Detect which cell encompasses the target text, then output its (x, y) center coordinate. 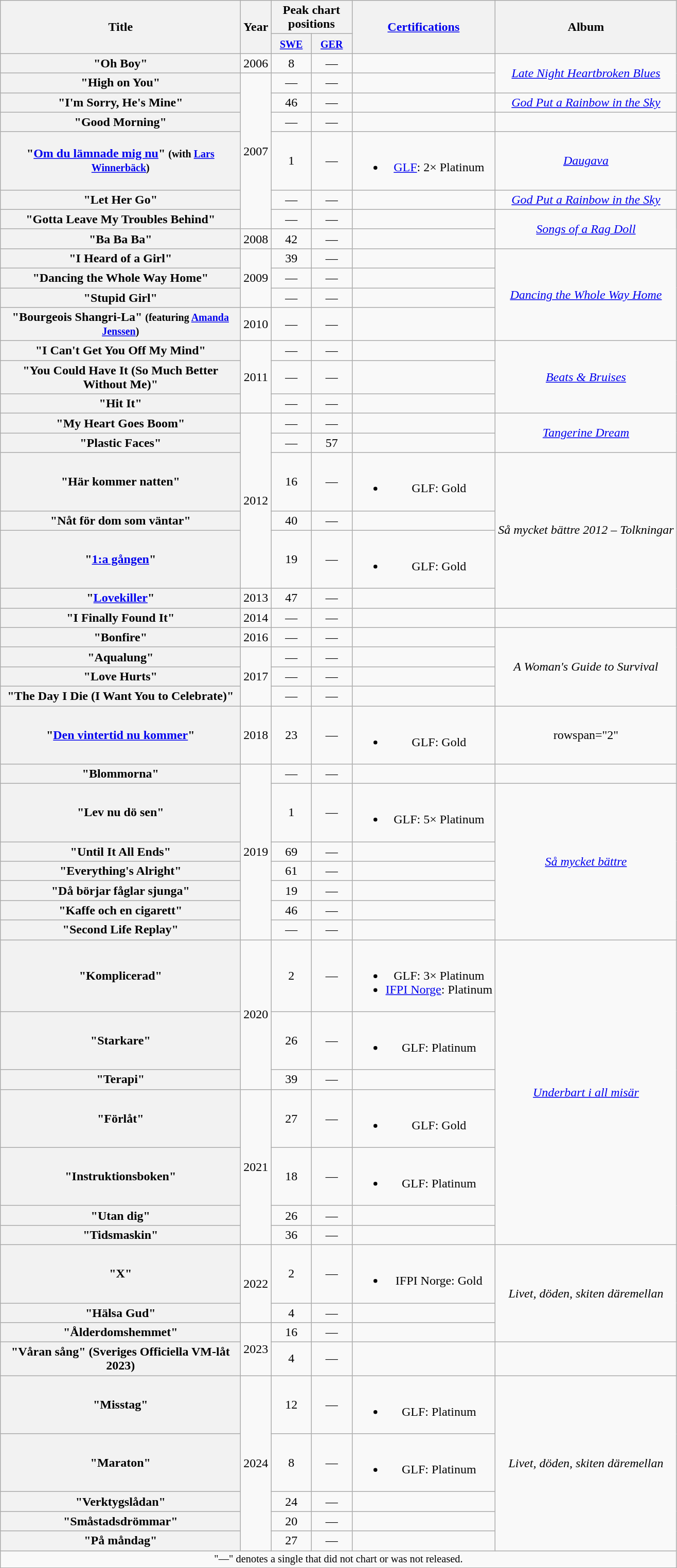
"Hit It" (120, 404)
"I Can't Get You Off My Mind" (120, 351)
"1:a gången" (120, 560)
"Om du lämnade mig nu" (with Lars Winnerbäck) (120, 160)
"Blommorna" (120, 774)
"Nåt för dom som väntar" (120, 520)
2009 (256, 278)
12 (291, 1405)
23 (291, 734)
2007 (256, 151)
"Starkare" (120, 1041)
2024 (256, 1463)
Album (586, 27)
40 (291, 520)
"You Could Have It (So Much Better Without Me)" (120, 377)
GLF: 3× PlatinumIFPI Norge: Platinum (424, 976)
"Gotta Leave My Troubles Behind" (120, 219)
SWE (291, 44)
Daugava (586, 160)
Så mycket bättre 2012 – Tolkningar (586, 530)
18 (291, 1177)
2019 (256, 852)
2018 (256, 734)
IFPI Norge: Gold (424, 1273)
"Instruktionsboken" (120, 1177)
"Lev nu dö sen" (120, 813)
2008 (256, 239)
"Bonfire" (120, 637)
2022 (256, 1284)
2010 (256, 324)
Underbart i all misär (586, 1092)
"Tidsmaskin" (120, 1235)
Tangerine Dream (586, 433)
"Kaffe och en cigarett" (120, 910)
"—" denotes a single that did not chart or was not released. (338, 1559)
Så mycket bättre (586, 862)
GER (331, 44)
2006 (256, 63)
"Terapi" (120, 1079)
"Good Morning" (120, 122)
"Verktygslådan" (120, 1502)
42 (291, 239)
Late Night Heartbroken Blues (586, 73)
"Komplicerad" (120, 976)
"Until It All Ends" (120, 852)
24 (291, 1502)
"Våran sång" (Sveriges Officiella VM-låt 2023) (120, 1359)
"Love Hurts" (120, 676)
2016 (256, 637)
2023 (256, 1349)
"I'm Sorry, He's Mine" (120, 102)
"X" (120, 1273)
"Ba Ba Ba" (120, 239)
2020 (256, 1014)
69 (291, 852)
"Då börjar fåglar sjunga" (120, 891)
Dancing the Whole Way Home (586, 294)
"Stupid Girl" (120, 298)
GLF: 5× Platinum (424, 813)
"I Heard of a Girl" (120, 258)
36 (291, 1235)
2021 (256, 1167)
"Let Her Go" (120, 200)
"My Heart Goes Boom" (120, 423)
Title (120, 27)
Songs of a Rag Doll (586, 229)
2014 (256, 618)
"Aqualung" (120, 657)
Certifications (424, 27)
"Här kommer natten" (120, 481)
GLF: 2× Platinum (424, 160)
"The Day I Die (I Want You to Celebrate)" (120, 696)
A Woman's Guide to Survival (586, 666)
"Everything's Alright" (120, 871)
"Ålderdomshemmet" (120, 1332)
"Bourgeois Shangri-La" (featuring Amanda Jenssen) (120, 324)
"Utan dig" (120, 1215)
20 (291, 1521)
"Den vintertid nu kommer" (120, 734)
57 (331, 443)
"Småstadsdrömmar" (120, 1521)
47 (291, 598)
"Dancing the Whole Way Home" (120, 278)
"På måndag" (120, 1541)
"Oh Boy" (120, 63)
"High on You" (120, 83)
"Förlåt" (120, 1118)
Beats & Bruises (586, 377)
"Plastic Faces" (120, 443)
"Misstag" (120, 1405)
61 (291, 871)
"Hälsa Gud" (120, 1313)
Year (256, 27)
2011 (256, 377)
2017 (256, 676)
Peak chart positions (312, 17)
"Maraton" (120, 1463)
rowspan="2" (586, 734)
"Lovekiller" (120, 598)
"Second Life Replay" (120, 930)
"I Finally Found It" (120, 618)
2013 (256, 598)
2012 (256, 501)
